Provide the (X, Y) coordinate of the cell's center where the given text is located.  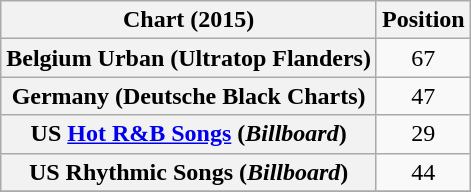
47 (423, 96)
44 (423, 172)
US Rhythmic Songs (Billboard) (189, 172)
Belgium Urban (Ultratop Flanders) (189, 58)
67 (423, 58)
Chart (2015) (189, 20)
US Hot R&B Songs (Billboard) (189, 134)
Position (423, 20)
Germany (Deutsche Black Charts) (189, 96)
29 (423, 134)
